Locate the cell with the specified text and output its [x, y] center coordinate. 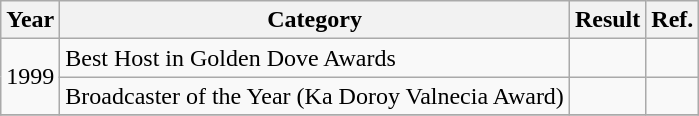
1999 [30, 77]
Broadcaster of the Year (Ka Doroy Valnecia Award) [315, 96]
Result [607, 20]
Year [30, 20]
Category [315, 20]
Ref. [672, 20]
Best Host in Golden Dove Awards [315, 58]
